Output the (x, y) coordinate of the center of the cell containing the given text.  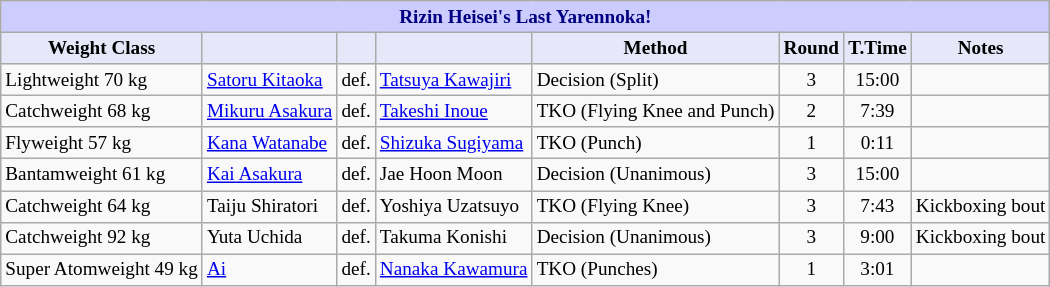
Shizuka Sugiyama (454, 143)
Takeshi Inoue (454, 111)
Round (812, 48)
Ai (269, 270)
Bantamweight 61 kg (102, 175)
T.Time (878, 48)
Kana Watanabe (269, 143)
Rizin Heisei's Last Yarennoka! (526, 17)
0:11 (878, 143)
3:01 (878, 270)
9:00 (878, 238)
Catchweight 92 kg (102, 238)
Mikuru Asakura (269, 111)
TKO (Flying Knee) (656, 206)
TKO (Flying Knee and Punch) (656, 111)
Yuta Uchida (269, 238)
Lightweight 70 kg (102, 80)
Satoru Kitaoka (269, 80)
7:43 (878, 206)
TKO (Punches) (656, 270)
Catchweight 68 kg (102, 111)
Weight Class (102, 48)
Method (656, 48)
Taiju Shiratori (269, 206)
Takuma Konishi (454, 238)
2 (812, 111)
Flyweight 57 kg (102, 143)
7:39 (878, 111)
Super Atomweight 49 kg (102, 270)
Nanaka Kawamura (454, 270)
Tatsuya Kawajiri (454, 80)
Catchweight 64 kg (102, 206)
Notes (980, 48)
Kai Asakura (269, 175)
TKO (Punch) (656, 143)
Jae Hoon Moon (454, 175)
Yoshiya Uzatsuyo (454, 206)
Decision (Split) (656, 80)
